For the text-containing cell, return its midpoint in (X, Y) coordinate format. 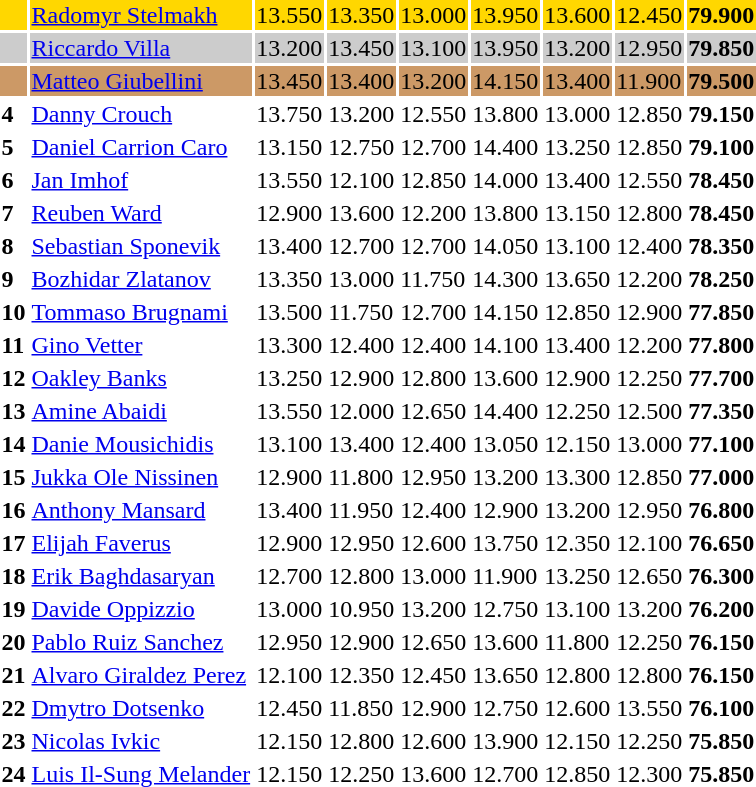
12.000 (362, 411)
12.500 (650, 411)
Anthony Mansard (141, 510)
Oakley Banks (141, 378)
Reuben Ward (141, 213)
11.950 (362, 510)
Daniel Carrion Caro (141, 147)
Matteo Giubellini (141, 81)
21 (14, 675)
11.850 (362, 708)
20 (14, 642)
79.850 (722, 48)
9 (14, 279)
14.050 (506, 246)
Bozhidar Zlatanov (141, 279)
76.100 (722, 708)
7 (14, 213)
14.000 (506, 180)
Radomyr Stelmakh (141, 15)
16 (14, 510)
79.100 (722, 147)
79.500 (722, 81)
Davide Oppizzio (141, 609)
Amine Abaidi (141, 411)
75.850 (722, 741)
22 (14, 708)
Danny Crouch (141, 114)
77.000 (722, 477)
Nicolas Ivkic (141, 741)
Pablo Ruiz Sanchez (141, 642)
79.900 (722, 15)
Elijah Faverus (141, 543)
19 (14, 609)
Gino Vetter (141, 345)
77.100 (722, 444)
13.900 (506, 741)
6 (14, 180)
14 (14, 444)
23 (14, 741)
18 (14, 576)
Jukka Ole Nissinen (141, 477)
17 (14, 543)
78.250 (722, 279)
76.200 (722, 609)
Sebastian Sponevik (141, 246)
14.100 (506, 345)
10.950 (362, 609)
Danie Mousichidis (141, 444)
13 (14, 411)
5 (14, 147)
12 (14, 378)
77.350 (722, 411)
Alvaro Giraldez Perez (141, 675)
Dmytro Dotsenko (141, 708)
4 (14, 114)
10 (14, 312)
11 (14, 345)
77.700 (722, 378)
14.300 (506, 279)
Jan Imhof (141, 180)
79.150 (722, 114)
13.500 (290, 312)
76.650 (722, 543)
78.350 (722, 246)
Riccardo Villa (141, 48)
8 (14, 246)
Erik Baghdasaryan (141, 576)
13.050 (506, 444)
Tommaso Brugnami (141, 312)
76.800 (722, 510)
15 (14, 477)
76.300 (722, 576)
77.850 (722, 312)
77.800 (722, 345)
